Search for the cell housing the specified text and yield its (x, y) center coordinate. 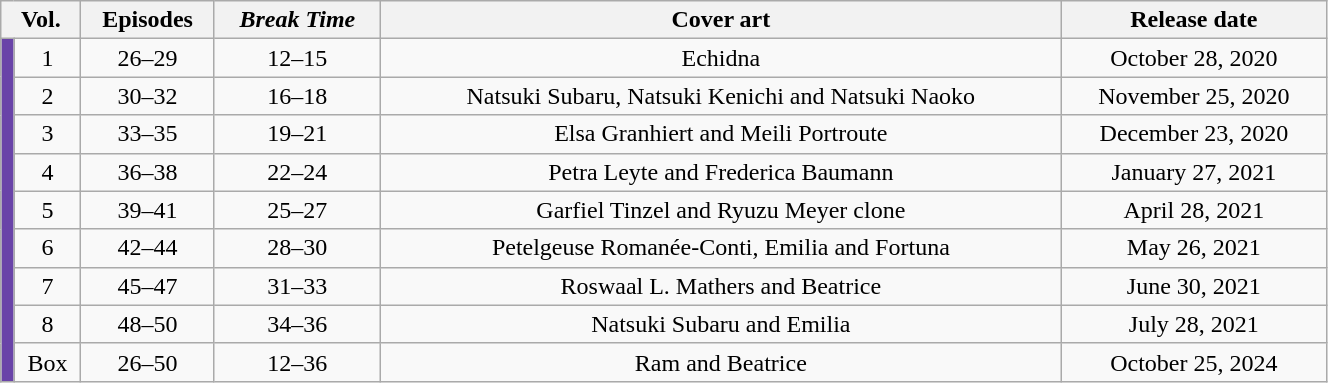
12–15 (297, 58)
33–35 (148, 134)
October 25, 2024 (1194, 362)
42–44 (148, 248)
2 (48, 96)
Release date (1194, 20)
April 28, 2021 (1194, 210)
Natsuki Subaru, Natsuki Kenichi and Natsuki Naoko (720, 96)
22–24 (297, 172)
July 28, 2021 (1194, 324)
45–47 (148, 286)
January 27, 2021 (1194, 172)
November 25, 2020 (1194, 96)
Vol. (41, 20)
48–50 (148, 324)
31–33 (297, 286)
Elsa Granhiert and Meili Portroute (720, 134)
5 (48, 210)
7 (48, 286)
Petra Leyte and Frederica Baumann (720, 172)
Cover art (720, 20)
26–50 (148, 362)
30–32 (148, 96)
Garfiel Tinzel and Ryuzu Meyer clone (720, 210)
8 (48, 324)
28–30 (297, 248)
Break Time (297, 20)
34–36 (297, 324)
June 30, 2021 (1194, 286)
December 23, 2020 (1194, 134)
26–29 (148, 58)
16–18 (297, 96)
6 (48, 248)
Ram and Beatrice (720, 362)
3 (48, 134)
Box (48, 362)
Natsuki Subaru and Emilia (720, 324)
Roswaal L. Mathers and Beatrice (720, 286)
October 28, 2020 (1194, 58)
May 26, 2021 (1194, 248)
Echidna (720, 58)
Petelgeuse Romanée-Conti, Emilia and Fortuna (720, 248)
25–27 (297, 210)
12–36 (297, 362)
4 (48, 172)
1 (48, 58)
39–41 (148, 210)
36–38 (148, 172)
19–21 (297, 134)
Episodes (148, 20)
